Capture the cell that displays the provided text and extract its [X, Y] central coordinate. 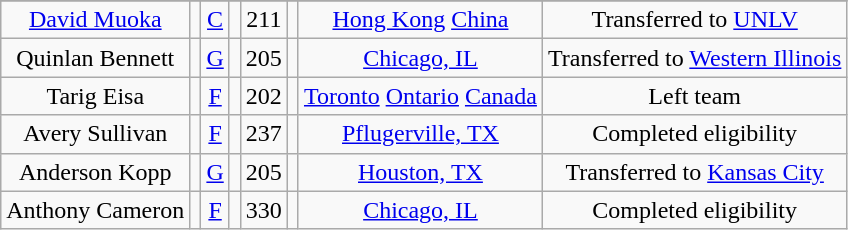
Tarig Eisa [96, 96]
Avery Sullivan [96, 134]
Quinlan Bennett [96, 58]
Transferred to Kansas City [694, 172]
330 [264, 210]
C [215, 20]
David Muoka [96, 20]
Left team [694, 96]
Pflugerville, TX [420, 134]
202 [264, 96]
Toronto Ontario Canada [420, 96]
Transferred to UNLV [694, 20]
Hong Kong China [420, 20]
Houston, TX [420, 172]
Anthony Cameron [96, 210]
Transferred to Western Illinois [694, 58]
237 [264, 134]
211 [264, 20]
Anderson Kopp [96, 172]
